Find where the given text appears and provide that cell's center as (X, Y) coordinate. 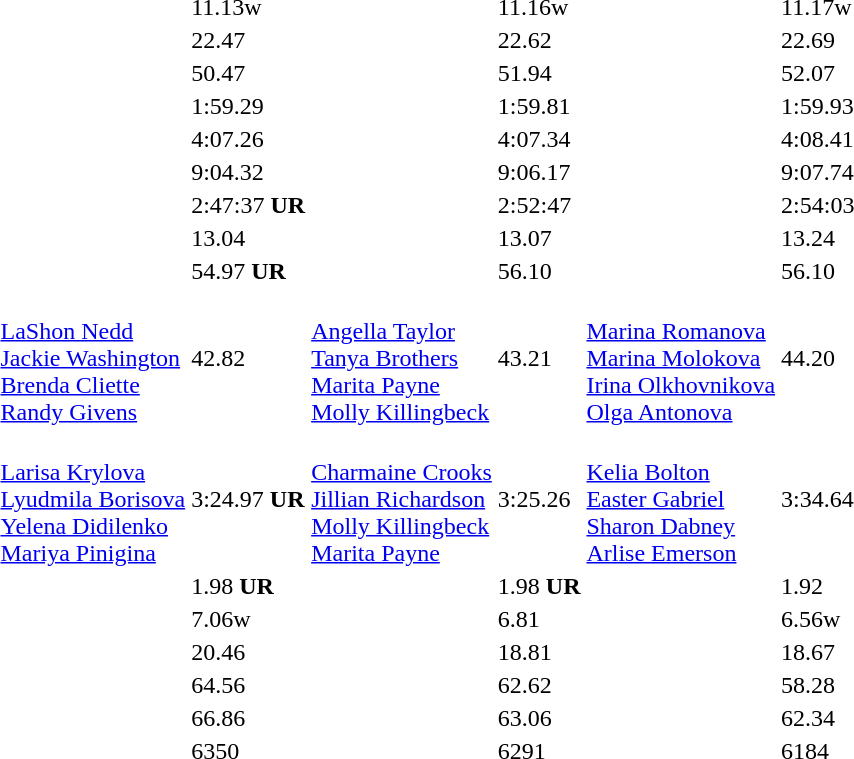
42.82 (248, 358)
22.62 (539, 40)
3:25.26 (539, 499)
Angella TaylorTanya BrothersMarita PayneMolly Killingbeck (402, 358)
9:06.17 (539, 172)
1:59.81 (539, 106)
66.86 (248, 718)
4:07.26 (248, 139)
2:52:47 (539, 205)
43.21 (539, 358)
1:59.29 (248, 106)
22.47 (248, 40)
4:07.34 (539, 139)
Charmaine CrooksJillian RichardsonMolly KillingbeckMarita Payne (402, 499)
13.04 (248, 238)
63.06 (539, 718)
50.47 (248, 73)
18.81 (539, 652)
9:04.32 (248, 172)
Kelia BoltonEaster GabrielSharon DabneyArlise Emerson (681, 499)
2:47:37 UR (248, 205)
13.07 (539, 238)
3:24.97 UR (248, 499)
54.97 UR (248, 271)
62.62 (539, 685)
56.10 (539, 271)
Marina RomanovaMarina MolokovaIrina OlkhovnikovaOlga Antonova (681, 358)
20.46 (248, 652)
7.06w (248, 619)
51.94 (539, 73)
6.81 (539, 619)
64.56 (248, 685)
